Return the (X, Y) coordinate for the center point of the cell that contains the specified text.  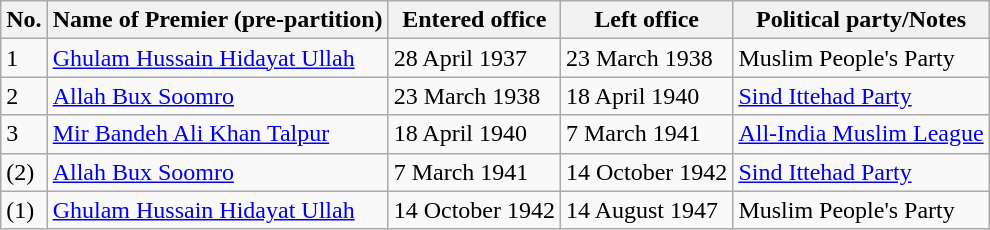
14 August 1947 (646, 210)
Name of Premier (pre-partition) (218, 20)
1 (24, 58)
Entered office (474, 20)
2 (24, 96)
3 (24, 134)
Mir Bandeh Ali Khan Talpur (218, 134)
No. (24, 20)
(1) (24, 210)
All-India Muslim League (861, 134)
28 April 1937 (474, 58)
Political party/Notes (861, 20)
Left office (646, 20)
(2) (24, 172)
